Determine the (X, Y) coordinate at the center of the cell enclosing the given text.  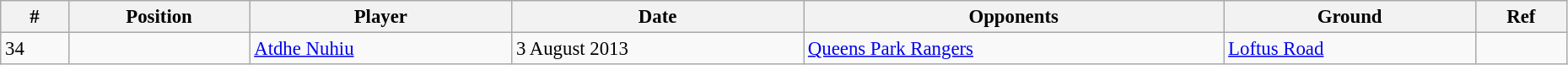
3 August 2013 (658, 49)
Loftus Road (1350, 49)
Atdhe Nuhiu (381, 49)
Position (159, 17)
Ground (1350, 17)
34 (35, 49)
Ref (1521, 17)
Queens Park Rangers (1014, 49)
# (35, 17)
Opponents (1014, 17)
Date (658, 17)
Player (381, 17)
